Extract the [X, Y] coordinate from the center of the cell holding the provided text.  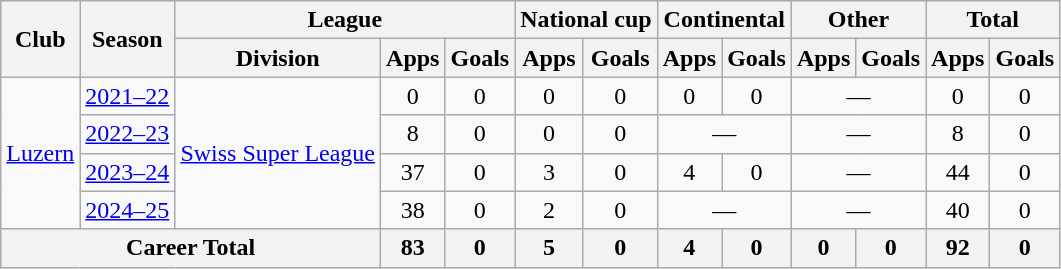
5 [549, 248]
Total [993, 20]
Luzern [40, 153]
2 [549, 210]
2022–23 [128, 134]
Division [278, 58]
Career Total [191, 248]
44 [958, 172]
37 [413, 172]
Swiss Super League [278, 153]
Continental [724, 20]
92 [958, 248]
2023–24 [128, 172]
2021–22 [128, 96]
Club [40, 39]
3 [549, 172]
40 [958, 210]
83 [413, 248]
2024–25 [128, 210]
National cup [586, 20]
Other [858, 20]
38 [413, 210]
Season [128, 39]
League [345, 20]
